Locate the cell with the specified text and output its [x, y] center coordinate. 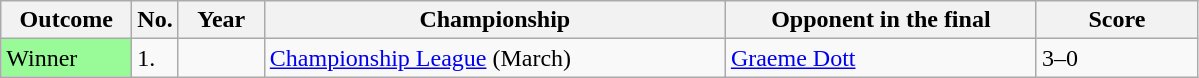
Outcome [66, 20]
Graeme Dott [880, 58]
3–0 [1116, 58]
No. [155, 20]
Championship League (March) [494, 58]
1. [155, 58]
Year [221, 20]
Opponent in the final [880, 20]
Winner [66, 58]
Championship [494, 20]
Score [1116, 20]
